Return the (X, Y) coordinate for the center point of the cell that contains the specified text.  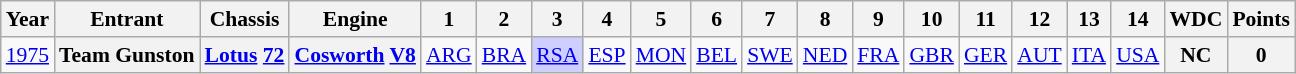
13 (1089, 19)
Lotus 72 (245, 55)
3 (557, 19)
4 (606, 19)
WDC (1196, 19)
BRA (504, 55)
ITA (1089, 55)
Chassis (245, 19)
2 (504, 19)
12 (1039, 19)
GBR (932, 55)
8 (825, 19)
Cosworth V8 (354, 55)
GER (986, 55)
0 (1261, 55)
MON (662, 55)
ESP (606, 55)
NED (825, 55)
Entrant (127, 19)
AUT (1039, 55)
Points (1261, 19)
10 (932, 19)
RSA (557, 55)
14 (1138, 19)
Team Gunston (127, 55)
FRA (878, 55)
5 (662, 19)
7 (770, 19)
6 (716, 19)
1 (449, 19)
11 (986, 19)
1975 (28, 55)
SWE (770, 55)
Year (28, 19)
9 (878, 19)
USA (1138, 55)
ARG (449, 55)
BEL (716, 55)
NC (1196, 55)
Engine (354, 19)
